Determine the [x, y] coordinate at the center of the cell enclosing the given text.  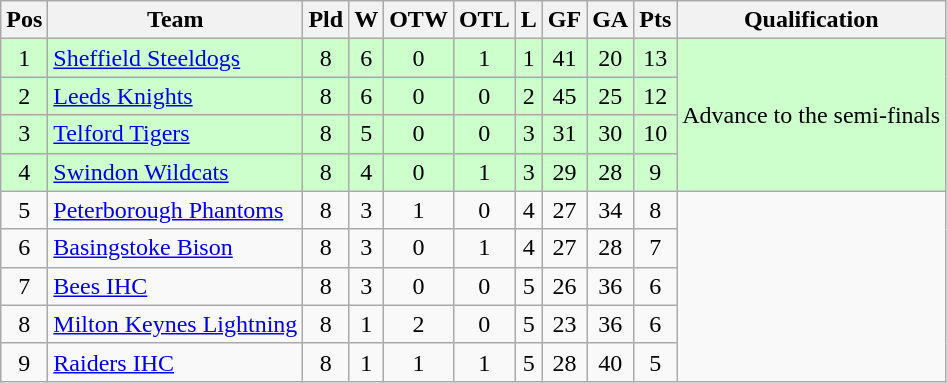
40 [610, 362]
OTL [484, 20]
41 [564, 58]
20 [610, 58]
30 [610, 134]
OTW [419, 20]
Qualification [812, 20]
45 [564, 96]
Pos [24, 20]
Team [176, 20]
Milton Keynes Lightning [176, 324]
L [528, 20]
Pld [326, 20]
Basingstoke Bison [176, 248]
12 [656, 96]
Raiders IHC [176, 362]
GF [564, 20]
Telford Tigers [176, 134]
34 [610, 210]
Peterborough Phantoms [176, 210]
31 [564, 134]
23 [564, 324]
10 [656, 134]
Advance to the semi-finals [812, 115]
Leeds Knights [176, 96]
13 [656, 58]
GA [610, 20]
W [366, 20]
Bees IHC [176, 286]
25 [610, 96]
Pts [656, 20]
29 [564, 172]
Sheffield Steeldogs [176, 58]
Swindon Wildcats [176, 172]
26 [564, 286]
